Scan for the cell matching the given text and deliver its [x, y] coordinate at center. 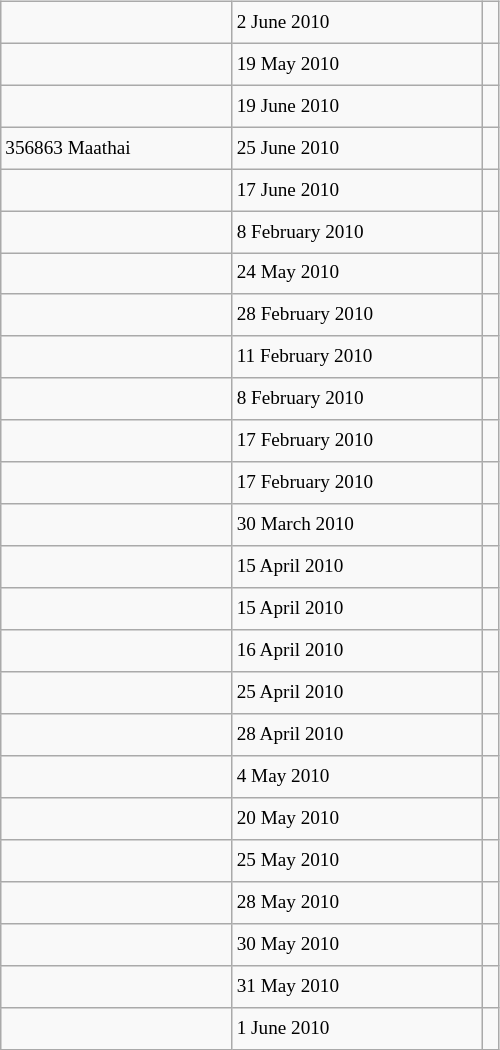
4 May 2010 [358, 777]
17 June 2010 [358, 190]
356863 Maathai [116, 148]
16 April 2010 [358, 651]
30 March 2010 [358, 525]
19 May 2010 [358, 64]
25 May 2010 [358, 861]
19 June 2010 [358, 106]
28 May 2010 [358, 902]
28 February 2010 [358, 315]
24 May 2010 [358, 274]
25 June 2010 [358, 148]
28 April 2010 [358, 735]
31 May 2010 [358, 986]
20 May 2010 [358, 819]
30 May 2010 [358, 944]
11 February 2010 [358, 357]
2 June 2010 [358, 22]
25 April 2010 [358, 693]
1 June 2010 [358, 1028]
